Extract the [x, y] coordinate from the center of the cell holding the provided text.  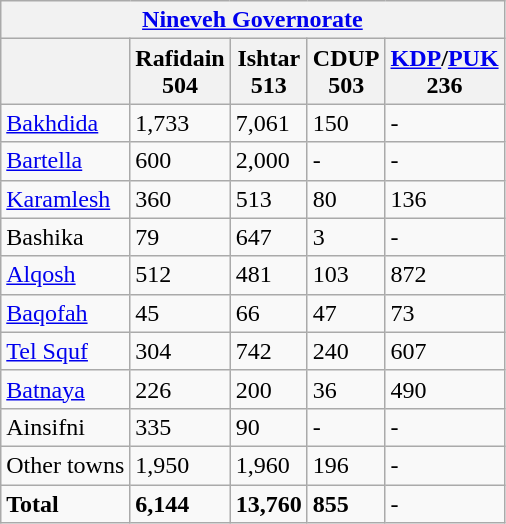
607 [444, 351]
90 [268, 427]
Bashika [66, 237]
150 [346, 123]
Karamlesh [66, 199]
Other towns [66, 465]
1,960 [268, 465]
647 [268, 237]
7,061 [268, 123]
304 [180, 351]
Ishtar513 [268, 72]
240 [346, 351]
481 [268, 275]
Baqofah [66, 313]
36 [346, 389]
742 [268, 351]
Tel Squf [66, 351]
Ainsifni [66, 427]
1,733 [180, 123]
66 [268, 313]
1,950 [180, 465]
600 [180, 161]
Bartella [66, 161]
Alqosh [66, 275]
CDUP503 [346, 72]
513 [268, 199]
Total [66, 503]
103 [346, 275]
2,000 [268, 161]
45 [180, 313]
KDP/PUK236 [444, 72]
360 [180, 199]
490 [444, 389]
47 [346, 313]
196 [346, 465]
Nineveh Governorate [252, 20]
200 [268, 389]
855 [346, 503]
136 [444, 199]
226 [180, 389]
80 [346, 199]
6,144 [180, 503]
335 [180, 427]
Batnaya [66, 389]
872 [444, 275]
73 [444, 313]
Bakhdida [66, 123]
3 [346, 237]
Rafidain504 [180, 72]
13,760 [268, 503]
79 [180, 237]
512 [180, 275]
